Identify which cell holds the provided text, then report its (x, y) central coordinate. 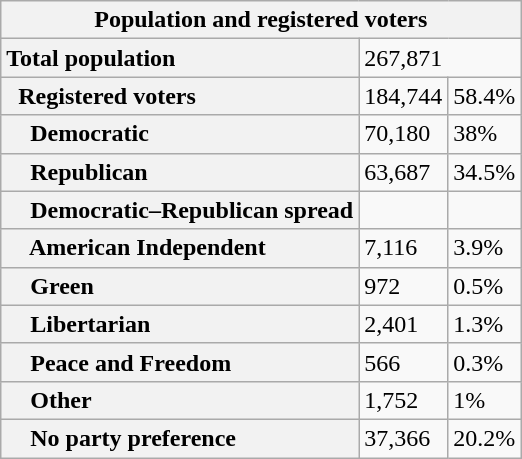
Green (180, 286)
70,180 (404, 134)
1,752 (404, 400)
Republican (180, 172)
184,744 (404, 96)
Population and registered voters (261, 20)
Registered voters (180, 96)
1.3% (484, 324)
63,687 (404, 172)
1% (484, 400)
37,366 (404, 438)
7,116 (404, 248)
38% (484, 134)
972 (404, 286)
Peace and Freedom (180, 362)
0.3% (484, 362)
Democratic (180, 134)
58.4% (484, 96)
34.5% (484, 172)
2,401 (404, 324)
Democratic–Republican spread (180, 210)
Total population (180, 58)
267,871 (440, 58)
20.2% (484, 438)
566 (404, 362)
3.9% (484, 248)
Other (180, 400)
No party preference (180, 438)
Libertarian (180, 324)
American Independent (180, 248)
0.5% (484, 286)
